Extract the [x, y] coordinate from the center of the cell holding the provided text.  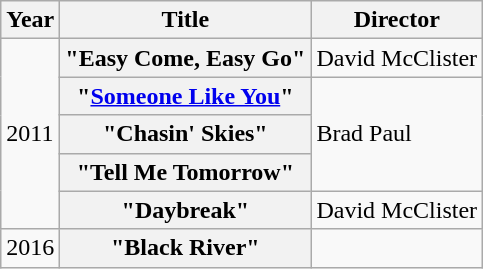
"Black River" [186, 248]
Brad Paul [397, 134]
Year [30, 20]
"Daybreak" [186, 210]
"Easy Come, Easy Go" [186, 58]
"Chasin' Skies" [186, 134]
Title [186, 20]
"Tell Me Tomorrow" [186, 172]
2016 [30, 248]
2011 [30, 134]
Director [397, 20]
"Someone Like You" [186, 96]
